Determine the (X, Y) coordinate at the center of the cell enclosing the given text.  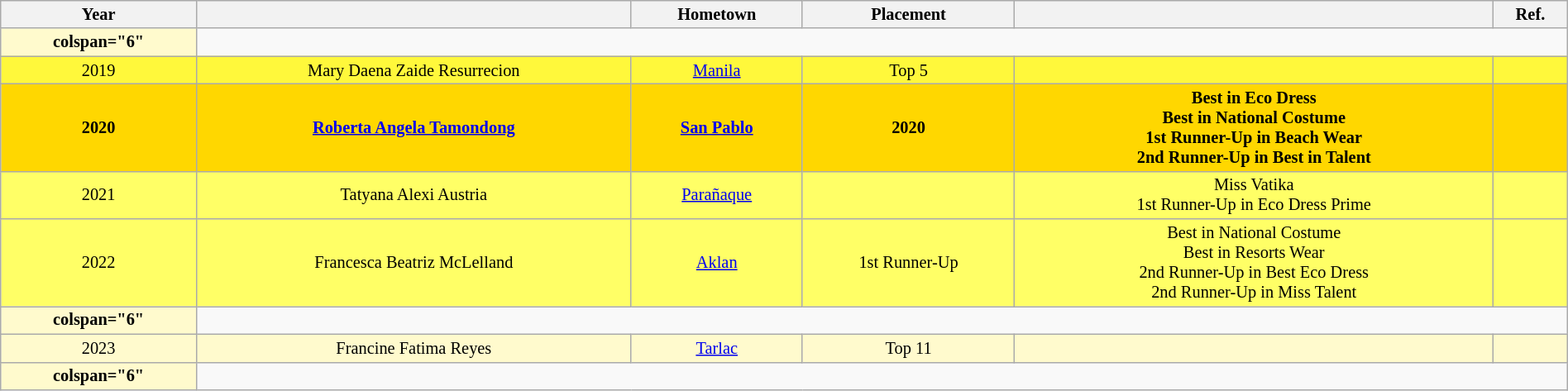
2023 (99, 348)
Manila (716, 70)
Top 5 (908, 70)
Top 11 (908, 348)
Miss Vatika 1st Runner-Up in Eco Dress Prime (1254, 195)
Roberta Angela Tamondong (414, 127)
Parañaque (716, 195)
Ref. (1531, 14)
2021 (99, 195)
Tarlac (716, 348)
San Pablo (716, 127)
Tatyana Alexi Austria (414, 195)
Best in National Costume Best in Resorts Wear 2nd Runner-Up in Best Eco Dress 2nd Runner-Up in Miss Talent (1254, 263)
Year (99, 14)
Francesca Beatriz McLelland (414, 263)
Francine Fatima Reyes (414, 348)
Mary Daena Zaide Resurrecion (414, 70)
2019 (99, 70)
Aklan (716, 263)
Placement (908, 14)
Best in Eco Dress Best in National Costume 1st Runner-Up in Beach Wear 2nd Runner-Up in Best in Talent (1254, 127)
2022 (99, 263)
1st Runner-Up (908, 263)
Hometown (716, 14)
